Provide the (x, y) coordinate of the cell's center where the given text is located.  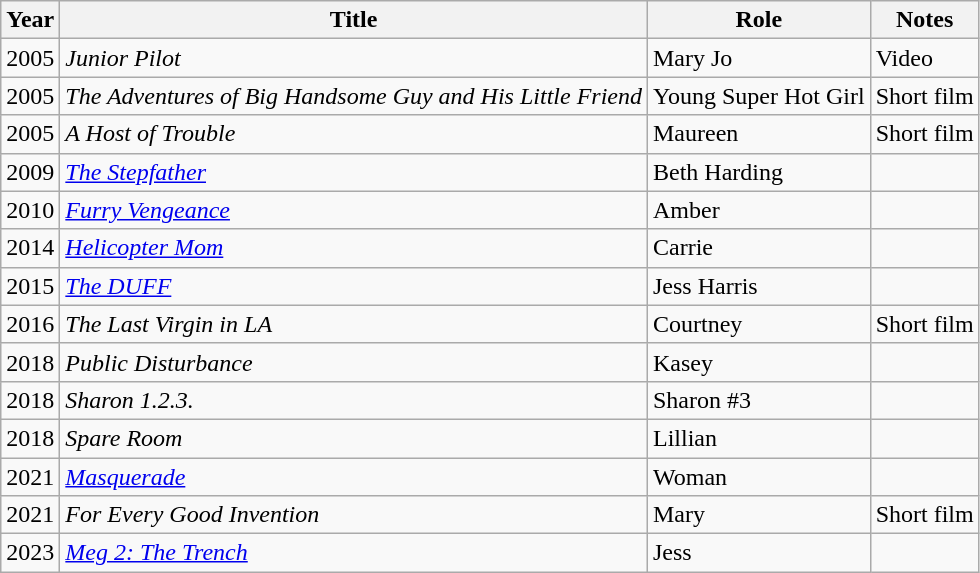
Junior Pilot (354, 58)
Young Super Hot Girl (758, 96)
Public Disturbance (354, 362)
Mary Jo (758, 58)
Mary (758, 515)
Maureen (758, 134)
Jess (758, 553)
Carrie (758, 248)
Spare Room (354, 438)
2023 (30, 553)
2010 (30, 210)
A Host of Trouble (354, 134)
The DUFF (354, 286)
Masquerade (354, 477)
Beth Harding (758, 172)
Amber (758, 210)
Furry Vengeance (354, 210)
2015 (30, 286)
Role (758, 20)
2016 (30, 324)
Sharon #3 (758, 400)
Title (354, 20)
2009 (30, 172)
Lillian (758, 438)
The Adventures of Big Handsome Guy and His Little Friend (354, 96)
The Last Virgin in LA (354, 324)
Woman (758, 477)
Meg 2: The Trench (354, 553)
Kasey (758, 362)
For Every Good Invention (354, 515)
Courtney (758, 324)
Jess Harris (758, 286)
Helicopter Mom (354, 248)
2014 (30, 248)
Sharon 1.2.3. (354, 400)
Video (924, 58)
Notes (924, 20)
The Stepfather (354, 172)
Year (30, 20)
